Search for the cell housing the specified text and yield its [x, y] center coordinate. 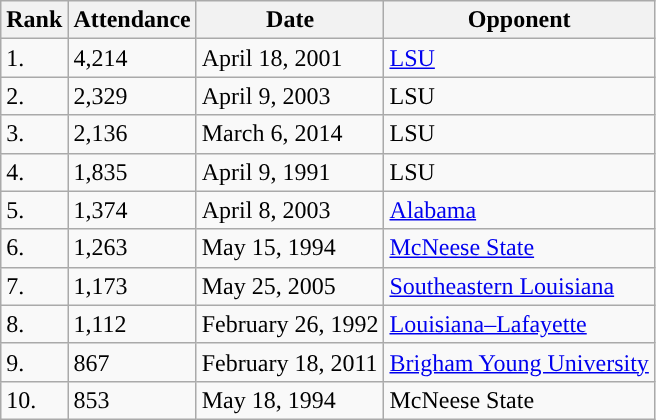
1. [34, 58]
1,173 [132, 286]
Date [290, 20]
Opponent [519, 20]
1,263 [132, 248]
February 26, 1992 [290, 324]
May 18, 1994 [290, 400]
Louisiana–Lafayette [519, 324]
Southeastern Louisiana [519, 286]
853 [132, 400]
1,835 [132, 172]
2. [34, 96]
867 [132, 362]
6. [34, 248]
March 6, 2014 [290, 134]
Brigham Young University [519, 362]
4. [34, 172]
5. [34, 210]
April 8, 2003 [290, 210]
9. [34, 362]
April 9, 2003 [290, 96]
Rank [34, 20]
4,214 [132, 58]
Alabama [519, 210]
7. [34, 286]
February 18, 2011 [290, 362]
1,374 [132, 210]
8. [34, 324]
May 15, 1994 [290, 248]
2,136 [132, 134]
May 25, 2005 [290, 286]
3. [34, 134]
1,112 [132, 324]
2,329 [132, 96]
Attendance [132, 20]
10. [34, 400]
April 9, 1991 [290, 172]
April 18, 2001 [290, 58]
